For the text-containing cell, return its midpoint in (X, Y) coordinate format. 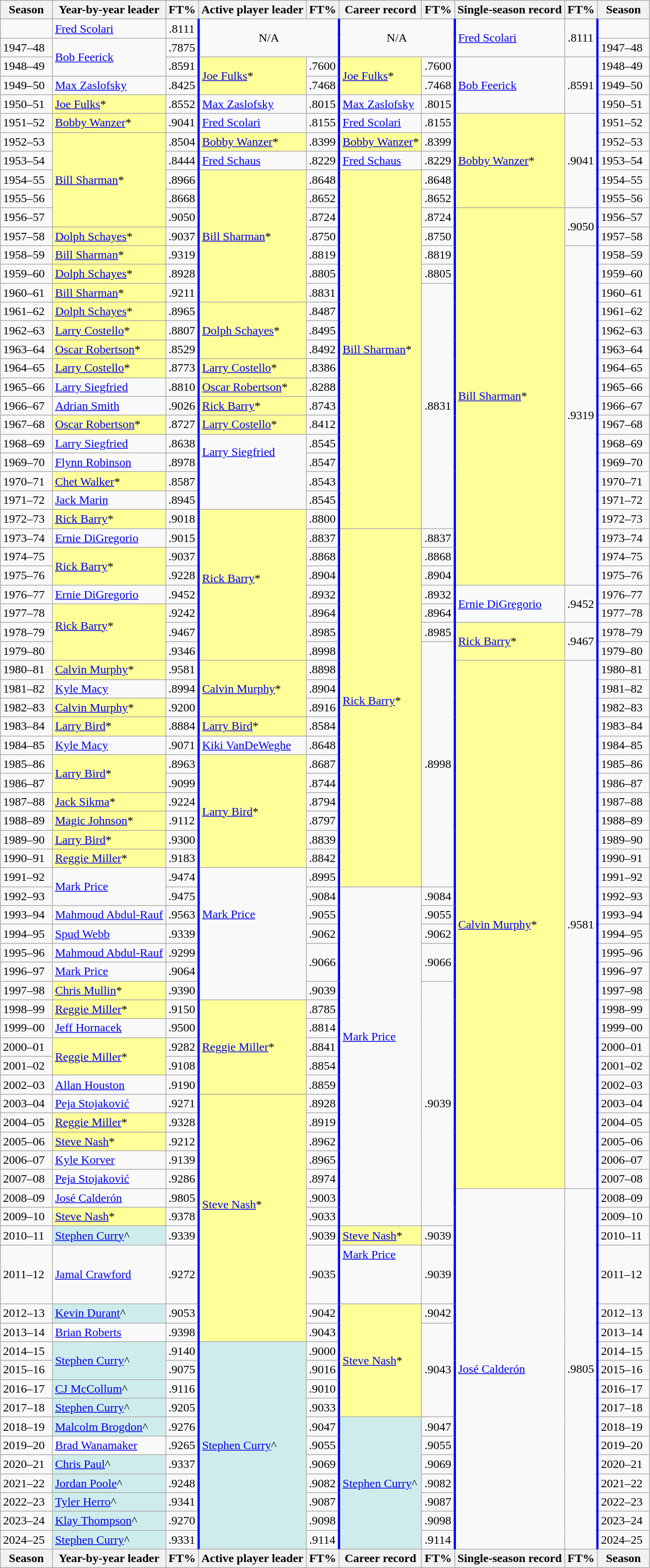
.9286 (182, 1179)
.9003 (323, 1198)
.8919 (323, 1122)
.9183 (182, 859)
Kyle Korver (109, 1160)
.9265 (182, 1445)
.8978 (182, 462)
.8487 (323, 312)
.8898 (323, 670)
.9150 (182, 1009)
.9563 (182, 915)
Tyler Herro^ (109, 1502)
.9378 (182, 1217)
.9035 (323, 1274)
Chris Mullin* (109, 990)
.8945 (182, 500)
Magic Johnson* (109, 820)
.9205 (182, 1407)
.8386 (323, 368)
.8584 (323, 726)
.9018 (182, 519)
.8744 (323, 783)
Jack Sikma* (109, 802)
.9026 (182, 406)
.9331 (182, 1540)
.9140 (182, 1351)
.9500 (182, 1028)
.8841 (323, 1047)
.9390 (182, 990)
.8994 (182, 689)
.9016 (323, 1370)
.9071 (182, 745)
.9053 (182, 1313)
.9328 (182, 1122)
.8668 (182, 198)
.9200 (182, 707)
.9112 (182, 820)
.9276 (182, 1426)
.9190 (182, 1084)
.8797 (323, 820)
.9139 (182, 1160)
.9015 (182, 538)
.8552 (182, 104)
.9212 (182, 1141)
.9224 (182, 802)
.8785 (323, 1009)
.9475 (182, 896)
Allan Houston (109, 1084)
.9271 (182, 1103)
.8974 (323, 1179)
.8727 (182, 425)
.9010 (323, 1389)
.7875 (182, 48)
.8963 (182, 764)
.9346 (182, 651)
.8492 (323, 349)
.8495 (323, 330)
.8504 (182, 142)
.9300 (182, 840)
Adrian Smith (109, 406)
.9398 (182, 1332)
Kevin Durant^ (109, 1313)
.8288 (323, 387)
Chris Paul^ (109, 1464)
Brad Wanamaker (109, 1445)
.9242 (182, 613)
.8854 (323, 1066)
.8587 (182, 481)
.8425 (182, 85)
.8687 (323, 764)
.8962 (323, 1141)
Jack Marin (109, 500)
.9075 (182, 1370)
.8884 (182, 726)
Malcolm Brogdon^ (109, 1426)
CJ McCollum^ (109, 1389)
.8800 (323, 519)
.8966 (182, 179)
.8810 (182, 387)
.8638 (182, 443)
.8794 (323, 802)
.8839 (323, 840)
.9270 (182, 1521)
Jordan Poole^ (109, 1483)
Jamal Crawford (109, 1274)
.8412 (323, 425)
.9064 (182, 972)
.9341 (182, 1502)
.8807 (182, 330)
.9211 (182, 293)
.9299 (182, 953)
Flynn Robinson (109, 462)
.9116 (182, 1389)
.9099 (182, 783)
Spud Webb (109, 934)
.8529 (182, 349)
.9282 (182, 1047)
Kiki VanDeWeghe (252, 745)
.9228 (182, 576)
.9000 (323, 1351)
.8995 (323, 877)
.8547 (323, 462)
.8859 (323, 1084)
.9108 (182, 1066)
.9248 (182, 1483)
.8814 (323, 1028)
Chet Walker* (109, 481)
.8773 (182, 368)
.8842 (323, 859)
.8543 (323, 481)
.8916 (323, 707)
.8444 (182, 161)
.9272 (182, 1274)
.9474 (182, 877)
Jeff Hornacek (109, 1028)
Brian Roberts (109, 1332)
.8743 (323, 406)
.9337 (182, 1464)
Klay Thompson^ (109, 1521)
